Return the [X, Y] coordinate for the center point of the cell that contains the specified text.  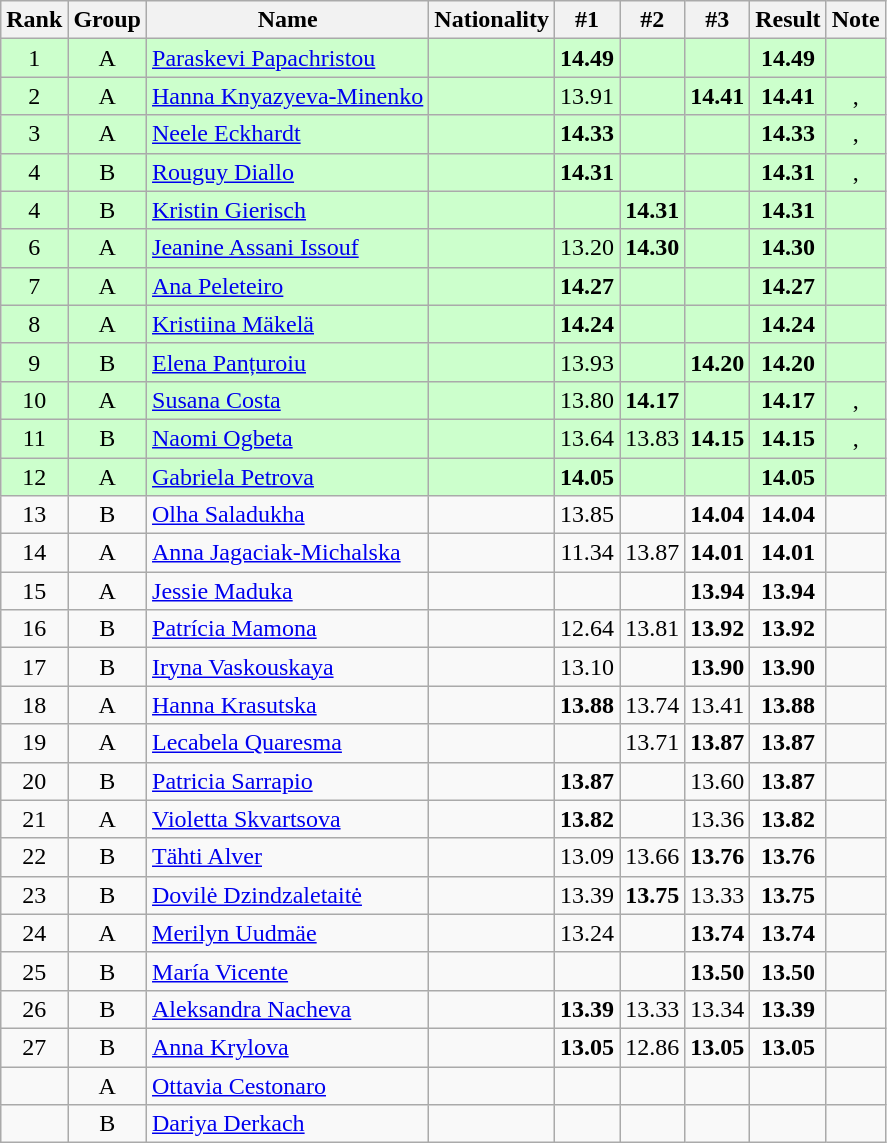
13.20 [588, 248]
Ottavia Cestonaro [288, 1085]
Paraskevi Papachristou [288, 58]
13.60 [718, 781]
13.24 [588, 933]
13.09 [588, 857]
13.80 [588, 400]
Note [856, 20]
Merilyn Uudmäe [288, 933]
13.71 [652, 743]
24 [34, 933]
18 [34, 705]
25 [34, 971]
13.41 [718, 705]
20 [34, 781]
16 [34, 629]
Rouguy Diallo [288, 172]
Group [108, 20]
11 [34, 438]
13.10 [588, 667]
Name [288, 20]
6 [34, 248]
12.86 [652, 1047]
Dovilė Dzindzaletaitė [288, 895]
17 [34, 667]
Anna Krylova [288, 1047]
13 [34, 515]
13.81 [652, 629]
27 [34, 1047]
Jeanine Assani Issouf [288, 248]
Kristiina Mäkelä [288, 324]
Patrícia Mamona [288, 629]
Result [788, 20]
Anna Jagaciak-Michalska [288, 553]
Naomi Ogbeta [288, 438]
#1 [588, 20]
Susana Costa [288, 400]
11.34 [588, 553]
12.64 [588, 629]
21 [34, 819]
1 [34, 58]
8 [34, 324]
Neele Eckhardt [288, 134]
15 [34, 591]
13.83 [652, 438]
Hanna Knyazyeva-Minenko [288, 96]
Violetta Skvartsova [288, 819]
7 [34, 286]
Gabriela Petrova [288, 477]
#2 [652, 20]
22 [34, 857]
Olha Saladukha [288, 515]
Nationality [492, 20]
Ana Peleteiro [288, 286]
12 [34, 477]
13.91 [588, 96]
13.85 [588, 515]
Elena Panțuroiu [288, 362]
Rank [34, 20]
13.34 [718, 1009]
2 [34, 96]
10 [34, 400]
14 [34, 553]
23 [34, 895]
19 [34, 743]
Patricia Sarrapio [288, 781]
Hanna Krasutska [288, 705]
26 [34, 1009]
Tähti Alver [288, 857]
13.64 [588, 438]
Lecabela Quaresma [288, 743]
Aleksandra Nacheva [288, 1009]
13.93 [588, 362]
3 [34, 134]
Jessie Maduka [288, 591]
Iryna Vaskouskaya [288, 667]
Dariya Derkach [288, 1124]
#3 [718, 20]
Kristin Gierisch [288, 210]
13.66 [652, 857]
María Vicente [288, 971]
9 [34, 362]
13.36 [718, 819]
